Output the (X, Y) coordinate of the center of the cell containing the given text.  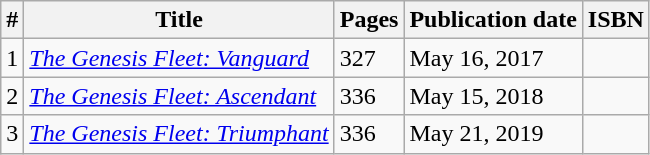
May 21, 2019 (493, 134)
Publication date (493, 20)
327 (369, 58)
The Genesis Fleet: Ascendant (179, 96)
2 (12, 96)
# (12, 20)
ISBN (616, 20)
The Genesis Fleet: Vanguard (179, 58)
1 (12, 58)
Pages (369, 20)
3 (12, 134)
May 15, 2018 (493, 96)
Title (179, 20)
The Genesis Fleet: Triumphant (179, 134)
May 16, 2017 (493, 58)
